Pinpoint the cell where the given text exists, returning its (x, y) midpoint coordinate. 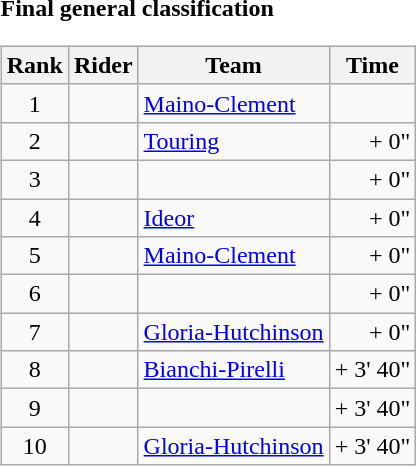
4 (34, 217)
Time (372, 65)
6 (34, 294)
3 (34, 179)
5 (34, 256)
Bianchi-Pirelli (234, 370)
Ideor (234, 217)
Rank (34, 65)
7 (34, 332)
2 (34, 141)
1 (34, 103)
9 (34, 408)
Team (234, 65)
10 (34, 446)
Touring (234, 141)
Rider (103, 65)
8 (34, 370)
